Pinpoint the cell where the given text exists, returning its (x, y) midpoint coordinate. 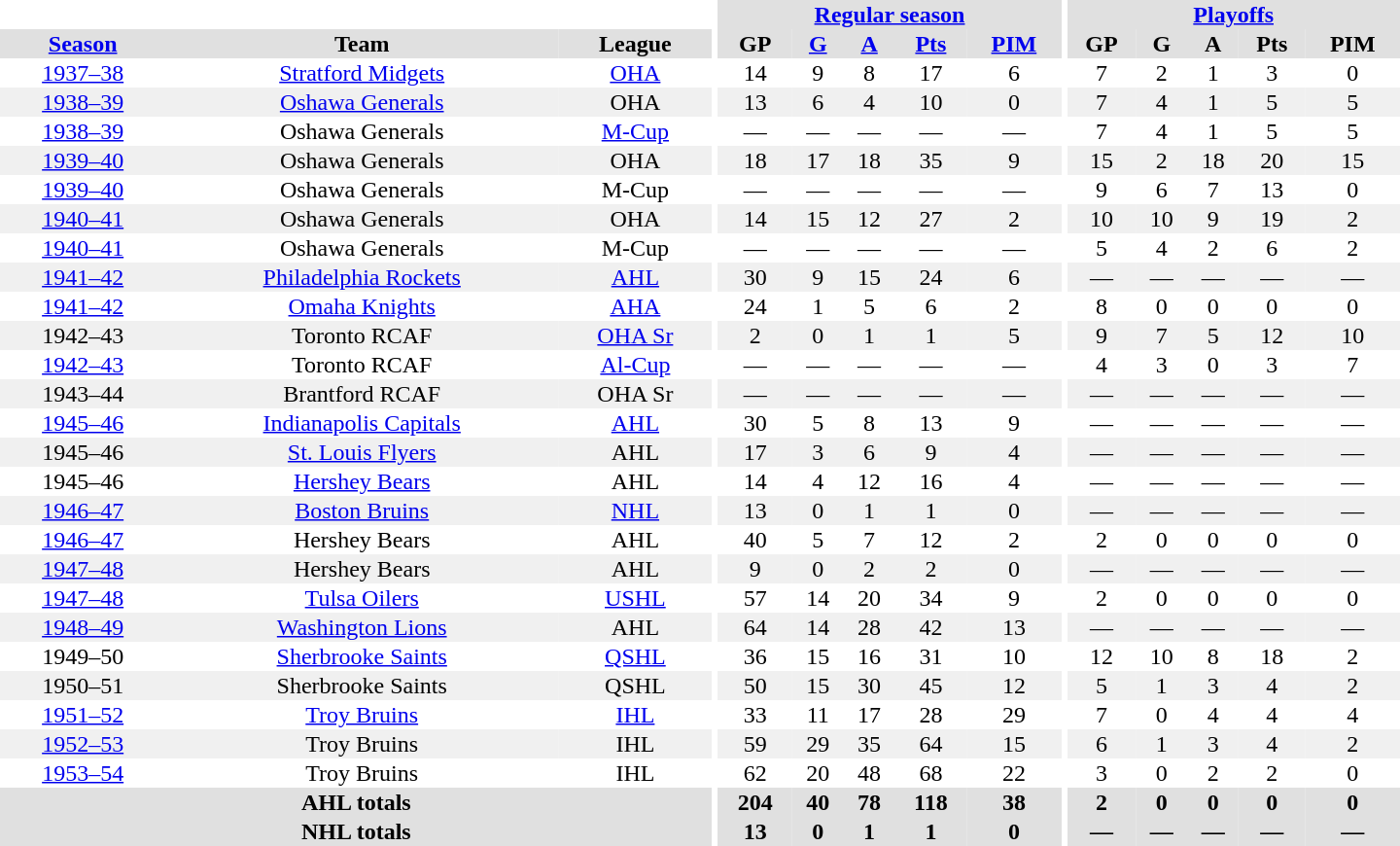
Brantford RCAF (362, 394)
50 (755, 686)
36 (755, 656)
57 (755, 598)
Omaha Knights (362, 306)
Team (362, 44)
AHA (636, 306)
33 (755, 715)
42 (931, 627)
Philadelphia Rockets (362, 277)
Season (83, 44)
22 (1013, 773)
19 (1272, 219)
St. Louis Flyers (362, 452)
1937–38 (83, 73)
78 (869, 802)
Washington Lions (362, 627)
45 (931, 686)
Regular season (891, 15)
27 (931, 219)
USHL (636, 598)
48 (869, 773)
1951–52 (83, 715)
Boston Bruins (362, 511)
League (636, 44)
1948–49 (83, 627)
204 (755, 802)
Al-Cup (636, 365)
68 (931, 773)
118 (931, 802)
NHL (636, 511)
34 (931, 598)
59 (755, 744)
62 (755, 773)
1943–44 (83, 394)
AHL totals (356, 802)
Indianapolis Capitals (362, 423)
1950–51 (83, 686)
Playoffs (1233, 15)
11 (819, 715)
1953–54 (83, 773)
38 (1013, 802)
Stratford Midgets (362, 73)
31 (931, 656)
1949–50 (83, 656)
1952–53 (83, 744)
NHL totals (356, 831)
Tulsa Oilers (362, 598)
